Provide the (X, Y) coordinate of the cell's center where the given text is located.  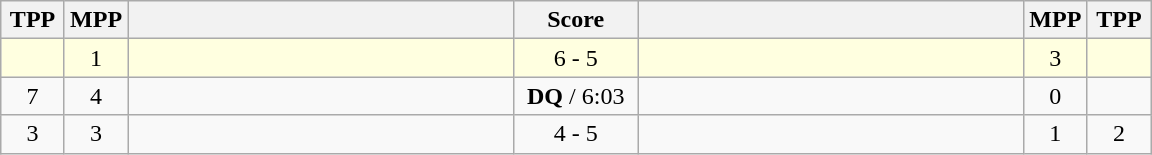
DQ / 6:03 (576, 96)
2 (1119, 134)
4 (96, 96)
Score (576, 20)
6 - 5 (576, 58)
4 - 5 (576, 134)
0 (1056, 96)
7 (33, 96)
